Capture the cell that displays the provided text and extract its (X, Y) central coordinate. 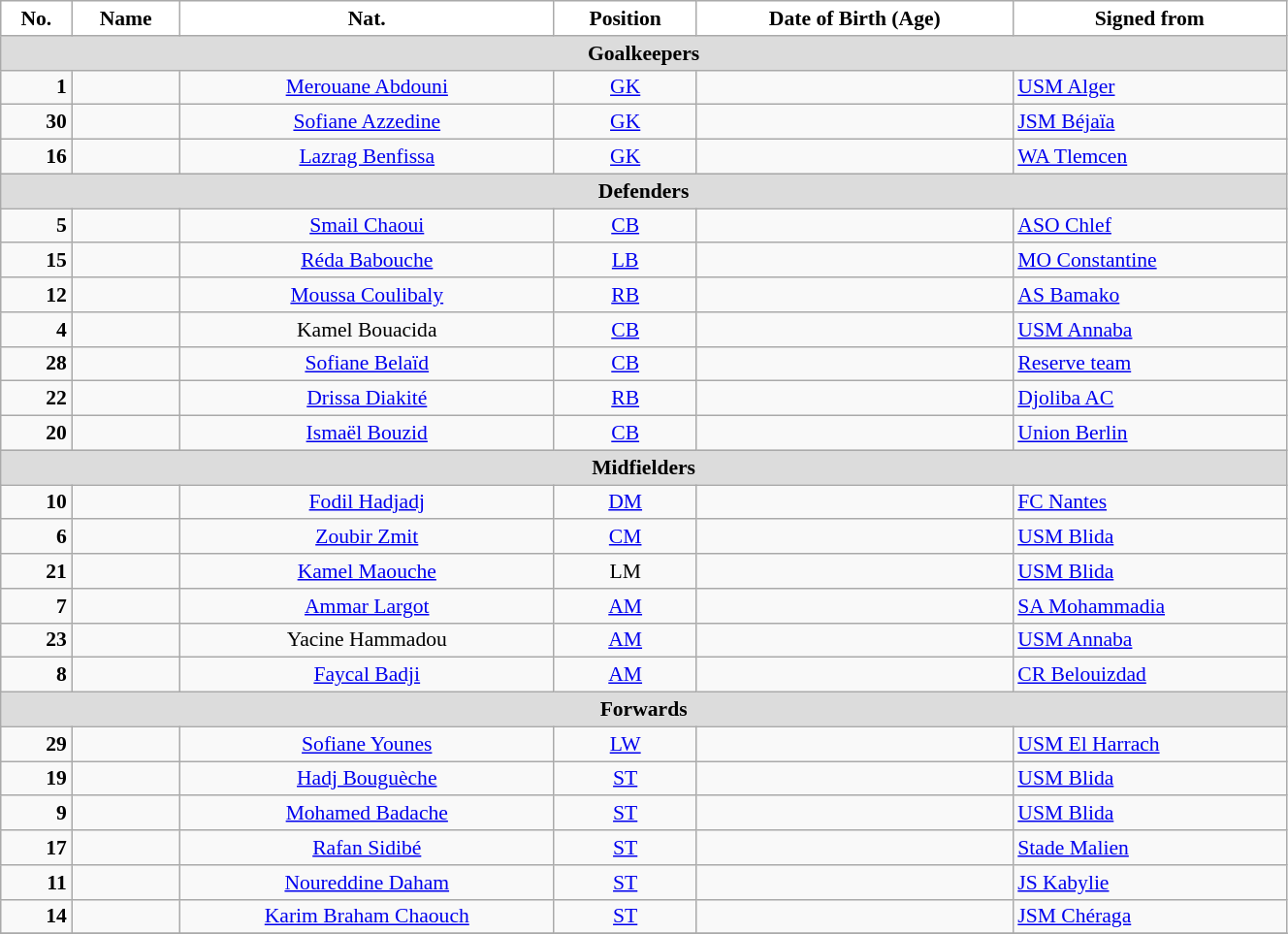
Forwards (644, 710)
Sofiane Younes (368, 744)
Reserve team (1149, 364)
Merouane Abdouni (368, 87)
Name (126, 18)
Yacine Hammadou (368, 640)
Nat. (368, 18)
Noureddine Daham (368, 883)
FC Nantes (1149, 502)
Sofiane Belaïd (368, 364)
ASO Chlef (1149, 226)
Zoubir Zmit (368, 537)
Union Berlin (1149, 434)
JSM Chéraga (1149, 917)
LW (625, 744)
No. (37, 18)
CR Belouizdad (1149, 675)
Lazrag Benfissa (368, 157)
AS Bamako (1149, 295)
Signed from (1149, 18)
23 (37, 640)
16 (37, 157)
29 (37, 744)
1 (37, 87)
Mohamed Badache (368, 814)
Ismaël Bouzid (368, 434)
21 (37, 571)
CM (625, 537)
6 (37, 537)
4 (37, 330)
SA Mohammadia (1149, 606)
10 (37, 502)
Midfielders (644, 467)
MO Constantine (1149, 261)
LB (625, 261)
Rafan Sidibé (368, 848)
Moussa Coulibaly (368, 295)
Date of Birth (Age) (854, 18)
11 (37, 883)
WA Tlemcen (1149, 157)
Faycal Badji (368, 675)
30 (37, 122)
JS Kabylie (1149, 883)
12 (37, 295)
9 (37, 814)
Kamel Bouacida (368, 330)
DM (625, 502)
Kamel Maouche (368, 571)
5 (37, 226)
15 (37, 261)
Karim Braham Chaouch (368, 917)
28 (37, 364)
7 (37, 606)
8 (37, 675)
Goalkeepers (644, 53)
20 (37, 434)
19 (37, 779)
Djoliba AC (1149, 399)
Drissa Diakité (368, 399)
Defenders (644, 191)
17 (37, 848)
Position (625, 18)
USM El Harrach (1149, 744)
LM (625, 571)
Ammar Largot (368, 606)
22 (37, 399)
USM Alger (1149, 87)
Stade Malien (1149, 848)
Sofiane Azzedine (368, 122)
14 (37, 917)
Réda Babouche (368, 261)
Hadj Bouguèche (368, 779)
JSM Béjaïa (1149, 122)
Fodil Hadjadj (368, 502)
Smail Chaoui (368, 226)
